From the cell containing the given text, extract its center point as (x, y) coordinate. 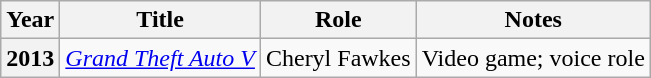
Notes (533, 20)
Role (338, 20)
Video game; voice role (533, 58)
2013 (30, 58)
Year (30, 20)
Grand Theft Auto V (160, 58)
Title (160, 20)
Cheryl Fawkes (338, 58)
